Return [X, Y] of the center of cell containing provided text 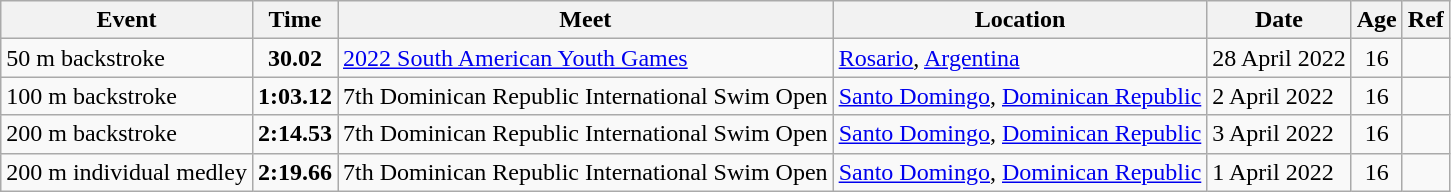
100 m backstroke [127, 96]
1:03.12 [294, 96]
1 April 2022 [1279, 172]
Rosario, Argentina [1020, 58]
Location [1020, 20]
2:14.53 [294, 134]
2022 South American Youth Games [586, 58]
30.02 [294, 58]
200 m backstroke [127, 134]
Age [1376, 20]
2:19.66 [294, 172]
Time [294, 20]
200 m individual medley [127, 172]
Date [1279, 20]
2 April 2022 [1279, 96]
28 April 2022 [1279, 58]
Ref [1426, 20]
Meet [586, 20]
Event [127, 20]
50 m backstroke [127, 58]
3 April 2022 [1279, 134]
